Identify which cell holds the provided text, then report its (X, Y) central coordinate. 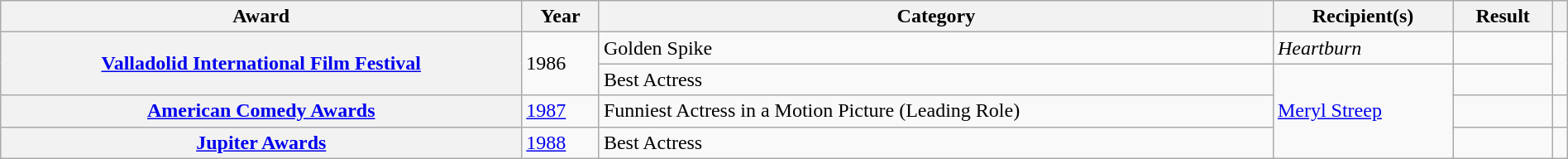
American Comedy Awards (261, 111)
Year (561, 17)
1987 (561, 111)
1986 (561, 64)
Jupiter Awards (261, 142)
Heartburn (1363, 48)
1988 (561, 142)
Golden Spike (936, 48)
Meryl Streep (1363, 111)
Award (261, 17)
Result (1503, 17)
Recipient(s) (1363, 17)
Valladolid International Film Festival (261, 64)
Funniest Actress in a Motion Picture (Leading Role) (936, 111)
Category (936, 17)
